Determine the (X, Y) coordinate at the center of the cell enclosing the given text.  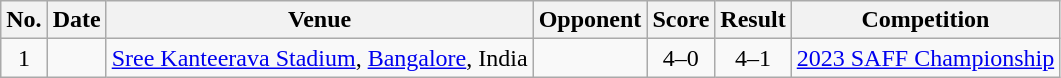
4–0 (681, 58)
Sree Kanteerava Stadium, Bangalore, India (320, 58)
4–1 (753, 58)
Result (753, 20)
Competition (925, 20)
Venue (320, 20)
Score (681, 20)
No. (24, 20)
Opponent (590, 20)
1 (24, 58)
2023 SAFF Championship (925, 58)
Date (76, 20)
